Capture the cell that displays the provided text and extract its [X, Y] central coordinate. 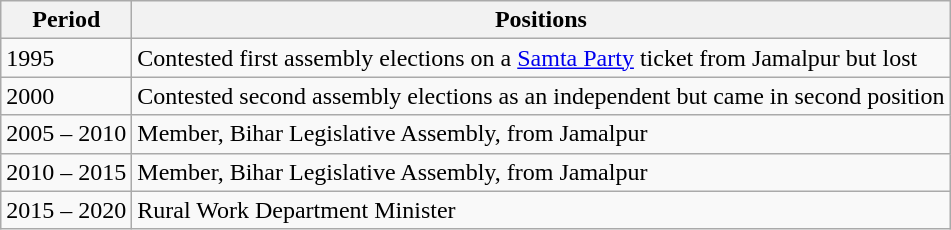
Contested second assembly elections as an independent but came in second position [541, 96]
2010 – 2015 [66, 172]
2015 – 2020 [66, 210]
Contested first assembly elections on a Samta Party ticket from Jamalpur but lost [541, 58]
Period [66, 20]
Positions [541, 20]
2000 [66, 96]
Rural Work Department Minister [541, 210]
1995 [66, 58]
2005 – 2010 [66, 134]
